Provide the (x, y) coordinate of the cell's center where the given text is located.  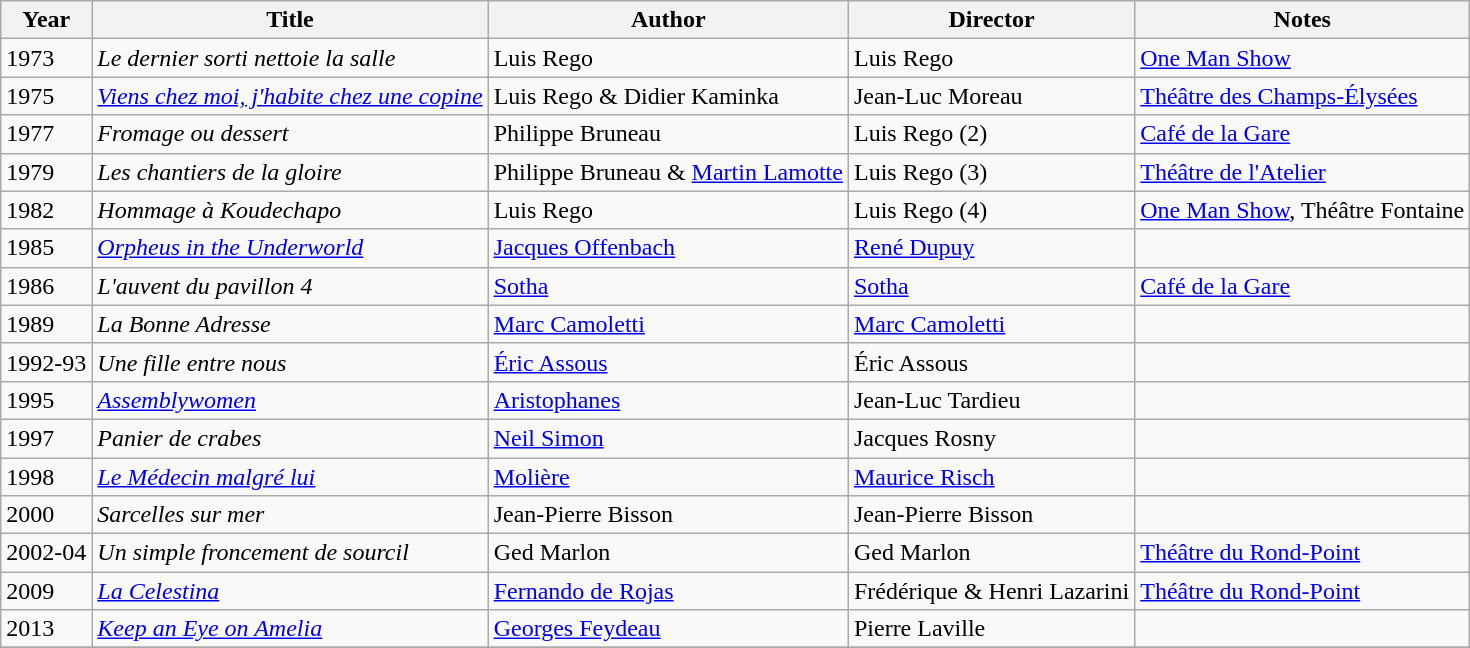
Philippe Bruneau & Martin Lamotte (668, 172)
1995 (46, 400)
Luis Rego (3) (991, 172)
Sarcelles sur mer (290, 515)
Director (991, 20)
1975 (46, 96)
Luis Rego (2) (991, 134)
René Dupuy (991, 248)
1982 (46, 210)
One Man Show (1302, 58)
Un simple froncement de sourcil (290, 553)
Fromage ou dessert (290, 134)
1979 (46, 172)
Les chantiers de la gloire (290, 172)
Jean-Luc Moreau (991, 96)
Year (46, 20)
Panier de crabes (290, 438)
Neil Simon (668, 438)
Title (290, 20)
1977 (46, 134)
Fernando de Rojas (668, 591)
1997 (46, 438)
L'auvent du pavillon 4 (290, 286)
2009 (46, 591)
Assemblywomen (290, 400)
2002-04 (46, 553)
Molière (668, 477)
1998 (46, 477)
Théâtre des Champs-Élysées (1302, 96)
La Celestina (290, 591)
Luis Rego & Didier Kaminka (668, 96)
1992-93 (46, 362)
Viens chez moi, j'habite chez une copine (290, 96)
Le dernier sorti nettoie la salle (290, 58)
1985 (46, 248)
Maurice Risch (991, 477)
Pierre Laville (991, 629)
Aristophanes (668, 400)
Jean-Luc Tardieu (991, 400)
One Man Show, Théâtre Fontaine (1302, 210)
1989 (46, 324)
Philippe Bruneau (668, 134)
Une fille entre nous (290, 362)
2013 (46, 629)
Le Médecin malgré lui (290, 477)
Jacques Rosny (991, 438)
2000 (46, 515)
Luis Rego (4) (991, 210)
Orpheus in the Underworld (290, 248)
1973 (46, 58)
1986 (46, 286)
La Bonne Adresse (290, 324)
Author (668, 20)
Frédérique & Henri Lazarini (991, 591)
Keep an Eye on Amelia (290, 629)
Hommage à Koudechapo (290, 210)
Georges Feydeau (668, 629)
Théâtre de l'Atelier (1302, 172)
Jacques Offenbach (668, 248)
Notes (1302, 20)
